Return the [x, y] coordinate for the center point of the cell that contains the specified text.  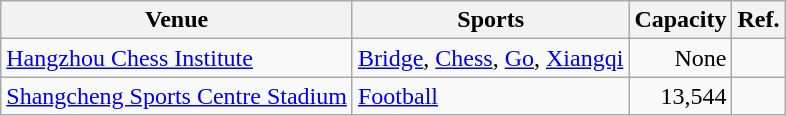
13,544 [680, 96]
Venue [177, 20]
Football [490, 96]
Ref. [758, 20]
Shangcheng Sports Centre Stadium [177, 96]
Hangzhou Chess Institute [177, 58]
None [680, 58]
Sports [490, 20]
Bridge, Chess, Go, Xiangqi [490, 58]
Capacity [680, 20]
